Locate the cell with the specified text and output its (x, y) center coordinate. 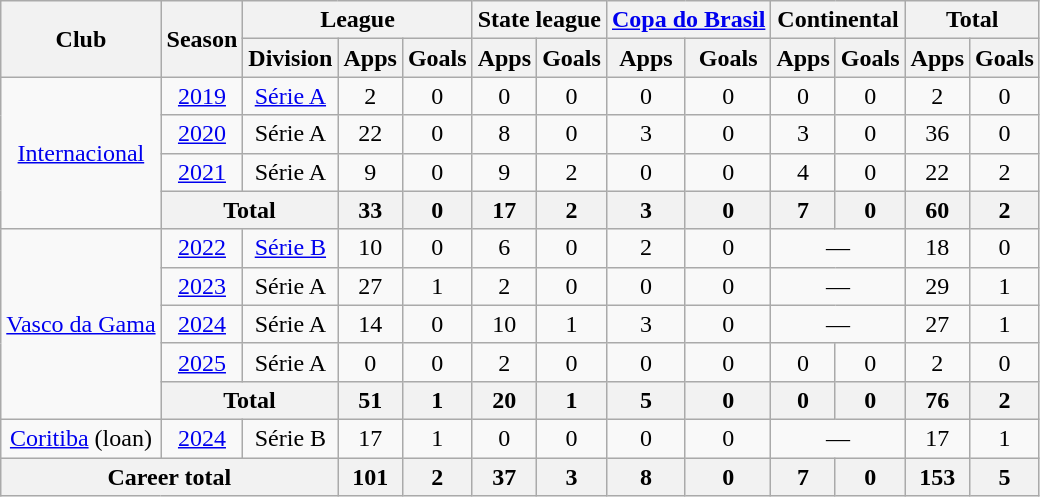
Club (81, 39)
Internacional (81, 153)
60 (937, 210)
2021 (202, 172)
36 (937, 134)
6 (504, 248)
76 (937, 400)
2019 (202, 96)
Copa do Brasil (688, 20)
Career total (170, 477)
Coritiba (loan) (81, 438)
4 (803, 172)
Division (290, 58)
League (358, 20)
2020 (202, 134)
29 (937, 286)
2022 (202, 248)
18 (937, 248)
Season (202, 39)
Vasco da Gama (81, 324)
20 (504, 400)
State league (539, 20)
37 (504, 477)
2025 (202, 362)
101 (370, 477)
14 (370, 324)
33 (370, 210)
2023 (202, 286)
Continental (838, 20)
153 (937, 477)
51 (370, 400)
